From the cell containing the given text, extract its center point as (x, y) coordinate. 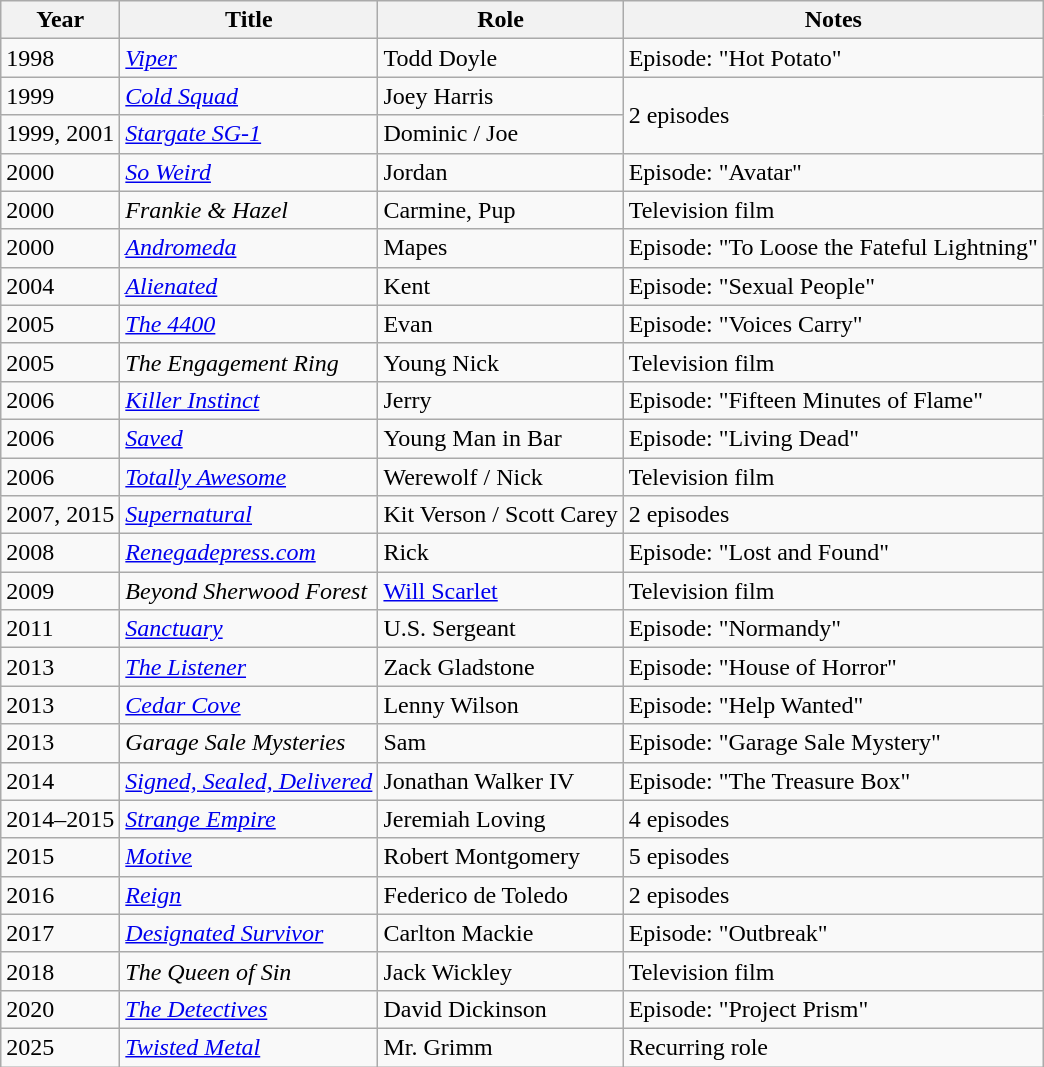
Episode: "The Treasure Box" (833, 781)
Episode: "Normandy" (833, 629)
5 episodes (833, 857)
Carmine, Pup (500, 210)
Episode: "Avatar" (833, 172)
Episode: "Help Wanted" (833, 705)
2014 (60, 781)
2008 (60, 553)
2014–2015 (60, 819)
David Dickinson (500, 1009)
Title (249, 20)
Robert Montgomery (500, 857)
Reign (249, 895)
Zack Gladstone (500, 667)
Todd Doyle (500, 58)
Episode: "Project Prism" (833, 1009)
Cold Squad (249, 96)
Sam (500, 743)
Mapes (500, 248)
Werewolf / Nick (500, 477)
1999 (60, 96)
Dominic / Joe (500, 134)
2004 (60, 286)
Lenny Wilson (500, 705)
2011 (60, 629)
Episode: "Fifteen Minutes of Flame" (833, 400)
2025 (60, 1047)
Year (60, 20)
Will Scarlet (500, 591)
Strange Empire (249, 819)
Episode: "Outbreak" (833, 933)
Designated Survivor (249, 933)
2020 (60, 1009)
Renegadepress.com (249, 553)
Federico de Toledo (500, 895)
Saved (249, 438)
Carlton Mackie (500, 933)
Kit Verson / Scott Carey (500, 515)
4 episodes (833, 819)
Role (500, 20)
1998 (60, 58)
Episode: "Hot Potato" (833, 58)
Stargate SG-1 (249, 134)
Frankie & Hazel (249, 210)
Cedar Cove (249, 705)
Totally Awesome (249, 477)
2017 (60, 933)
Motive (249, 857)
Mr. Grimm (500, 1047)
Kent (500, 286)
The Listener (249, 667)
Joey Harris (500, 96)
Young Man in Bar (500, 438)
The 4400 (249, 324)
Episode: "Garage Sale Mystery" (833, 743)
The Detectives (249, 1009)
Alienated (249, 286)
Episode: "Lost and Found" (833, 553)
Young Nick (500, 362)
Killer Instinct (249, 400)
Andromeda (249, 248)
The Queen of Sin (249, 971)
Episode: "Sexual People" (833, 286)
Jordan (500, 172)
Episode: "House of Horror" (833, 667)
2016 (60, 895)
U.S. Sergeant (500, 629)
Jerry (500, 400)
Episode: "To Loose the Fateful Lightning" (833, 248)
Evan (500, 324)
Beyond Sherwood Forest (249, 591)
Recurring role (833, 1047)
2018 (60, 971)
Jeremiah Loving (500, 819)
2009 (60, 591)
Viper (249, 58)
Episode: "Voices Carry" (833, 324)
Notes (833, 20)
2015 (60, 857)
Jonathan Walker IV (500, 781)
2007, 2015 (60, 515)
Twisted Metal (249, 1047)
Garage Sale Mysteries (249, 743)
1999, 2001 (60, 134)
Jack Wickley (500, 971)
Rick (500, 553)
Supernatural (249, 515)
The Engagement Ring (249, 362)
So Weird (249, 172)
Sanctuary (249, 629)
Signed, Sealed, Delivered (249, 781)
Episode: "Living Dead" (833, 438)
